Search for the cell housing the specified text and yield its [x, y] center coordinate. 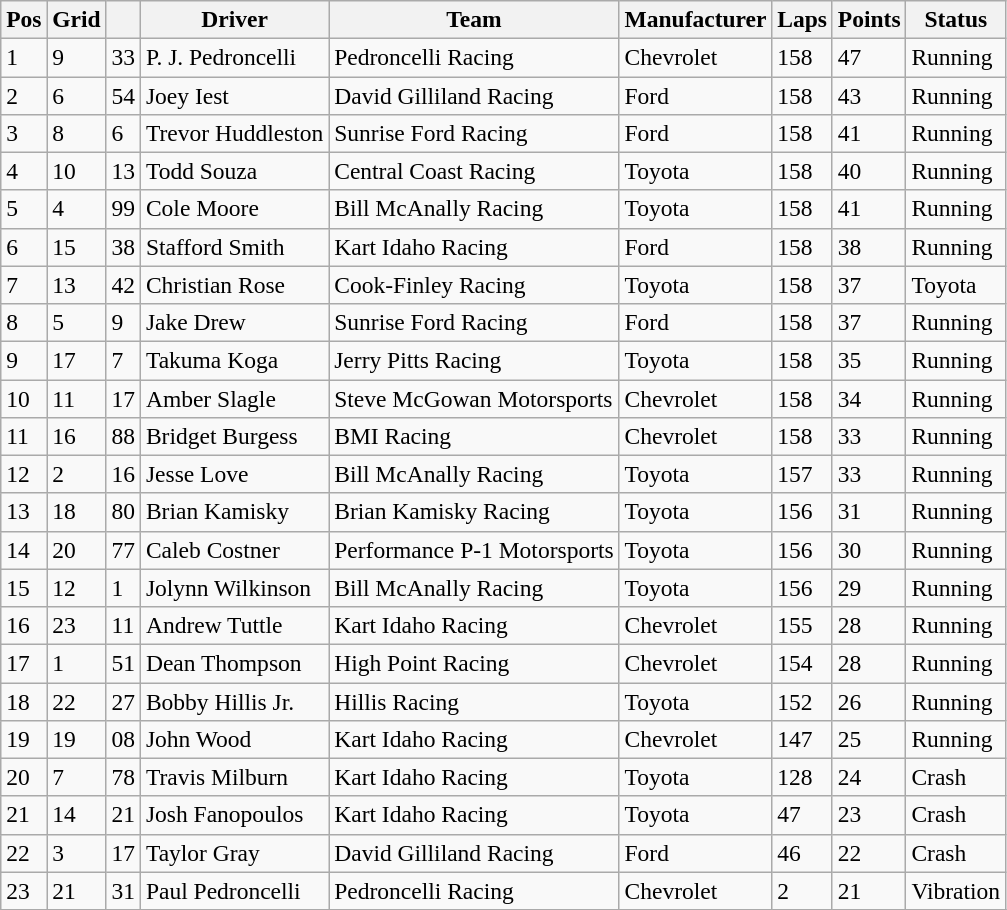
88 [123, 436]
08 [123, 739]
25 [869, 739]
Pos [24, 19]
Takuma Koga [234, 360]
40 [869, 171]
157 [802, 474]
Bobby Hillis Jr. [234, 701]
29 [869, 588]
Taylor Gray [234, 853]
77 [123, 550]
78 [123, 777]
Bridget Burgess [234, 436]
26 [869, 701]
46 [802, 853]
42 [123, 285]
Andrew Tuttle [234, 625]
Jerry Pitts Racing [474, 360]
30 [869, 550]
BMI Racing [474, 436]
155 [802, 625]
Grid [76, 19]
80 [123, 512]
Laps [802, 19]
Joey Iest [234, 95]
Jolynn Wilkinson [234, 588]
John Wood [234, 739]
Team [474, 19]
Caleb Costner [234, 550]
Christian Rose [234, 285]
Cook-Finley Racing [474, 285]
Amber Slagle [234, 398]
Steve McGowan Motorsports [474, 398]
Cole Moore [234, 209]
Stafford Smith [234, 247]
Brian Kamisky [234, 512]
Status [956, 19]
Performance P-1 Motorsports [474, 550]
Central Coast Racing [474, 171]
128 [802, 777]
54 [123, 95]
51 [123, 663]
High Point Racing [474, 663]
Brian Kamisky Racing [474, 512]
35 [869, 360]
Trevor Huddleston [234, 133]
99 [123, 209]
34 [869, 398]
Paul Pedroncelli [234, 891]
27 [123, 701]
24 [869, 777]
154 [802, 663]
Dean Thompson [234, 663]
Josh Fanopoulos [234, 815]
Driver [234, 19]
147 [802, 739]
Points [869, 19]
Todd Souza [234, 171]
P. J. Pedroncelli [234, 57]
Vibration [956, 891]
Travis Milburn [234, 777]
Jesse Love [234, 474]
43 [869, 95]
152 [802, 701]
Manufacturer [696, 19]
Jake Drew [234, 322]
Hillis Racing [474, 701]
